Search for the cell housing the specified text and yield its [X, Y] center coordinate. 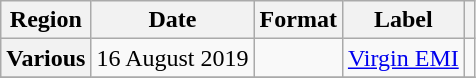
Virgin EMI [403, 58]
16 August 2019 [172, 58]
Label [403, 20]
Format [298, 20]
Region [46, 20]
Date [172, 20]
Various [46, 58]
